Locate the cell with the specified text and output its (x, y) center coordinate. 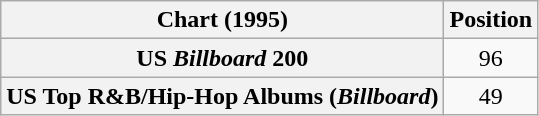
96 (491, 58)
US Top R&B/Hip-Hop Albums (Billboard) (222, 96)
49 (491, 96)
Chart (1995) (222, 20)
Position (491, 20)
US Billboard 200 (222, 58)
